Extract the [x, y] coordinate from the center of the cell holding the provided text.  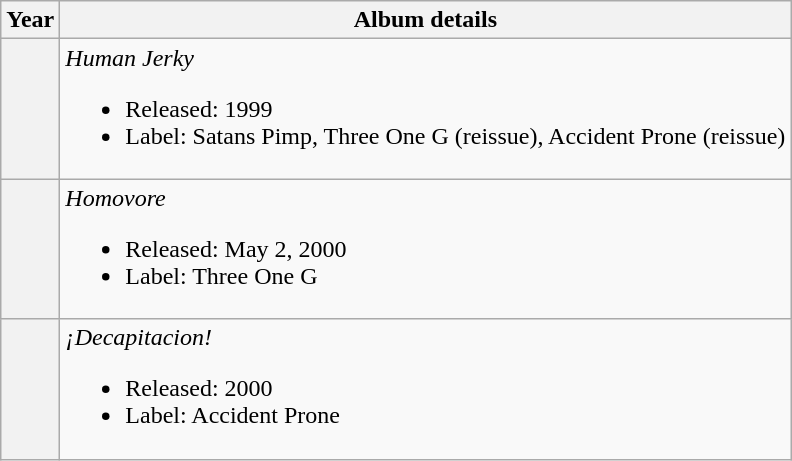
Album details [426, 20]
HomovoreReleased: May 2, 2000Label: Three One G [426, 249]
¡Decapitacion!Released: 2000Label: Accident Prone [426, 389]
Year [30, 20]
Human JerkyReleased: 1999Label: Satans Pimp, Three One G (reissue), Accident Prone (reissue) [426, 109]
